From the cell containing the given text, extract its center point as [X, Y] coordinate. 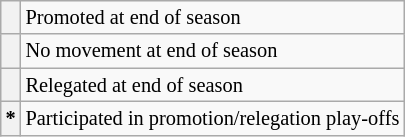
* [11, 118]
Relegated at end of season [213, 85]
No movement at end of season [213, 51]
Promoted at end of season [213, 17]
Participated in promotion/relegation play-offs [213, 118]
